Search for the cell housing the specified text and yield its [X, Y] center coordinate. 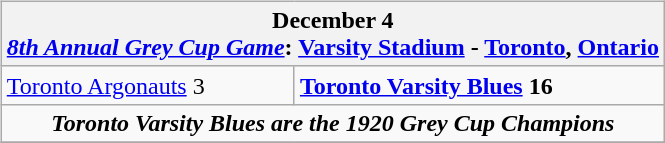
Toronto Varsity Blues 16 [479, 85]
Toronto Varsity Blues are the 1920 Grey Cup Champions [332, 123]
Toronto Argonauts 3 [148, 85]
December 48th Annual Grey Cup Game: Varsity Stadium - Toronto, Ontario [332, 34]
